Search for the cell housing the specified text and yield its [X, Y] center coordinate. 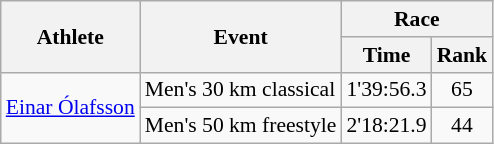
Event [241, 36]
Einar Ólafsson [70, 108]
2'18:21.9 [386, 126]
44 [462, 126]
Men's 30 km classical [241, 90]
1'39:56.3 [386, 90]
Athlete [70, 36]
Men's 50 km freestyle [241, 126]
Rank [462, 55]
Time [386, 55]
65 [462, 90]
Race [416, 19]
